Scan for the cell matching the given text and deliver its (X, Y) coordinate at center. 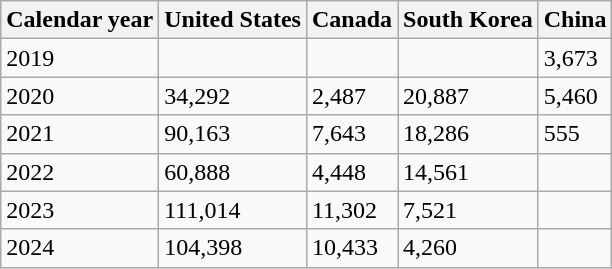
2024 (80, 248)
South Korea (468, 20)
2019 (80, 58)
4,448 (352, 172)
60,888 (233, 172)
2021 (80, 134)
11,302 (352, 210)
90,163 (233, 134)
Calendar year (80, 20)
34,292 (233, 96)
2,487 (352, 96)
3,673 (575, 58)
2023 (80, 210)
18,286 (468, 134)
10,433 (352, 248)
14,561 (468, 172)
4,260 (468, 248)
104,398 (233, 248)
7,643 (352, 134)
555 (575, 134)
5,460 (575, 96)
United States (233, 20)
2020 (80, 96)
7,521 (468, 210)
111,014 (233, 210)
2022 (80, 172)
China (575, 20)
Canada (352, 20)
20,887 (468, 96)
